Scan for the cell matching the given text and deliver its [x, y] coordinate at center. 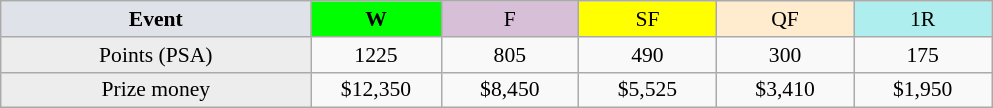
QF [785, 19]
805 [510, 55]
W [376, 19]
$5,525 [648, 90]
Prize money [156, 90]
SF [648, 19]
1225 [376, 55]
Points (PSA) [156, 55]
490 [648, 55]
$1,950 [923, 90]
Event [156, 19]
175 [923, 55]
F [510, 19]
300 [785, 55]
$3,410 [785, 90]
$8,450 [510, 90]
1R [923, 19]
$12,350 [376, 90]
